Identify which cell holds the provided text, then report its [x, y] central coordinate. 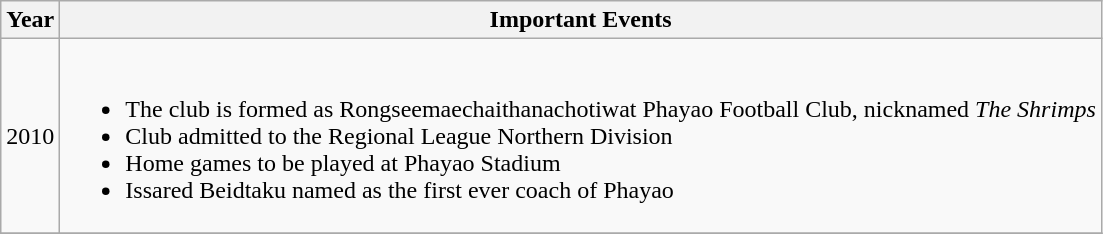
2010 [30, 136]
Important Events [581, 20]
Year [30, 20]
